From the cell containing the given text, extract its center point as (x, y) coordinate. 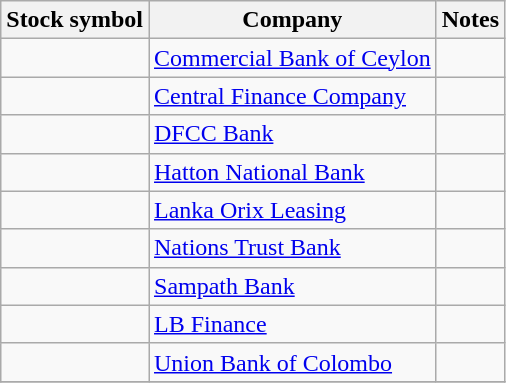
Commercial Bank of Ceylon (292, 58)
Hatton National Bank (292, 172)
Notes (470, 20)
Lanka Orix Leasing (292, 210)
LB Finance (292, 324)
Union Bank of Colombo (292, 362)
Stock symbol (75, 20)
Central Finance Company (292, 96)
Company (292, 20)
Sampath Bank (292, 286)
DFCC Bank (292, 134)
Nations Trust Bank (292, 248)
